Extract the [x, y] coordinate from the center of the cell holding the provided text.  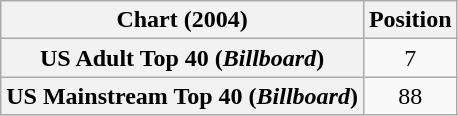
US Mainstream Top 40 (Billboard) [182, 96]
Position [410, 20]
7 [410, 58]
Chart (2004) [182, 20]
US Adult Top 40 (Billboard) [182, 58]
88 [410, 96]
